Find where the given text appears and provide that cell's center as (x, y) coordinate. 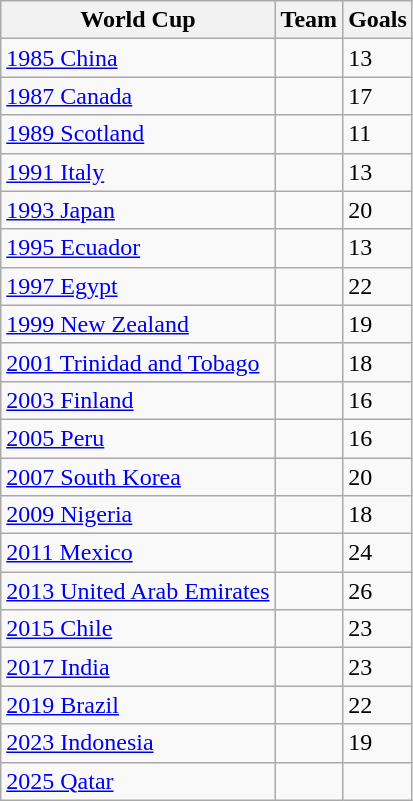
1997 Egypt (138, 286)
Team (309, 20)
2019 Brazil (138, 705)
11 (378, 134)
2005 Peru (138, 438)
World Cup (138, 20)
2023 Indonesia (138, 743)
1999 New Zealand (138, 324)
2009 Nigeria (138, 515)
26 (378, 591)
2003 Finland (138, 400)
2011 Mexico (138, 553)
2015 Chile (138, 629)
Goals (378, 20)
1991 Italy (138, 172)
2017 India (138, 667)
1993 Japan (138, 210)
24 (378, 553)
2007 South Korea (138, 477)
2001 Trinidad and Tobago (138, 362)
1995 Ecuador (138, 248)
1989 Scotland (138, 134)
1985 China (138, 58)
2013 United Arab Emirates (138, 591)
1987 Canada (138, 96)
2025 Qatar (138, 781)
17 (378, 96)
